Search for the cell housing the specified text and yield its (X, Y) center coordinate. 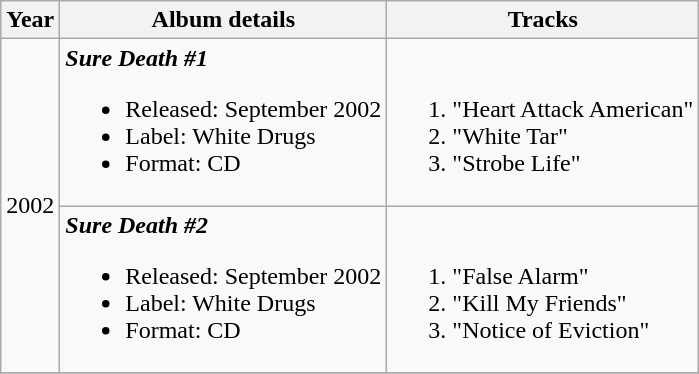
Sure Death #2Released: September 2002Label: White DrugsFormat: CD (224, 290)
Tracks (543, 20)
"Heart Attack American""White Tar""Strobe Life" (543, 122)
Year (30, 20)
Sure Death #1Released: September 2002Label: White DrugsFormat: CD (224, 122)
2002 (30, 206)
"False Alarm""Kill My Friends""Notice of Eviction" (543, 290)
Album details (224, 20)
